Determine the [x, y] coordinate at the center of the cell enclosing the given text.  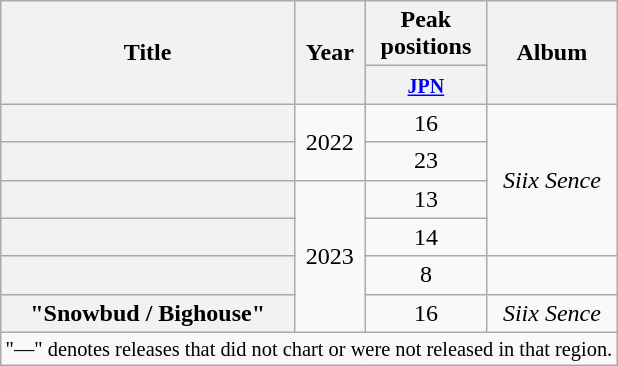
Title [148, 52]
23 [426, 161]
Year [330, 52]
"—" denotes releases that did not chart or were not released in that region. [309, 349]
14 [426, 237]
2023 [330, 256]
2022 [330, 142]
8 [426, 275]
13 [426, 199]
JPN [426, 85]
"Snowbud / Bighouse" [148, 313]
Album [552, 52]
Peak positions [426, 34]
